Return [x, y] of the center of cell containing provided text 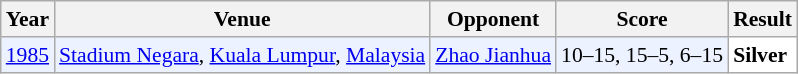
Zhao Jianhua [493, 55]
Silver [762, 55]
Venue [242, 19]
Result [762, 19]
Score [642, 19]
Opponent [493, 19]
Year [28, 19]
1985 [28, 55]
10–15, 15–5, 6–15 [642, 55]
Stadium Negara, Kuala Lumpur, Malaysia [242, 55]
